Capture the cell that displays the provided text and extract its (X, Y) central coordinate. 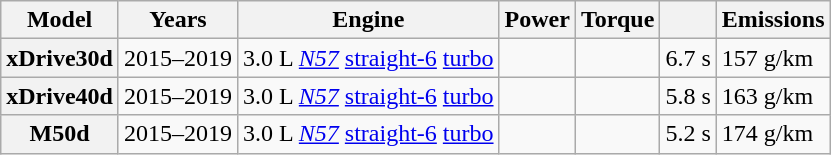
157 g/km (773, 58)
Years (178, 20)
5.8 s (688, 96)
M50d (60, 134)
Emissions (773, 20)
Torque (617, 20)
Model (60, 20)
163 g/km (773, 96)
5.2 s (688, 134)
xDrive40d (60, 96)
6.7 s (688, 58)
Engine (369, 20)
174 g/km (773, 134)
xDrive30d (60, 58)
Power (537, 20)
